Output the [x, y] coordinate of the center of the cell containing the given text.  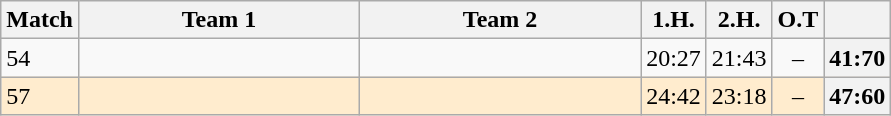
O.T [798, 20]
57 [40, 96]
24:42 [674, 96]
21:43 [739, 58]
Team 2 [500, 20]
23:18 [739, 96]
1.H. [674, 20]
2.H. [739, 20]
54 [40, 58]
47:60 [858, 96]
Team 1 [218, 20]
20:27 [674, 58]
41:70 [858, 58]
Match [40, 20]
